Identify which cell holds the provided text, then report its (x, y) central coordinate. 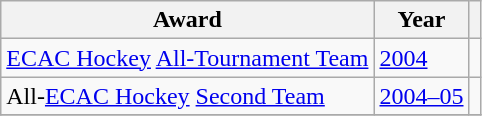
Award (188, 20)
Year (422, 20)
All-ECAC Hockey Second Team (188, 96)
2004–05 (422, 96)
2004 (422, 58)
ECAC Hockey All-Tournament Team (188, 58)
